Identify which cell holds the provided text, then report its [x, y] central coordinate. 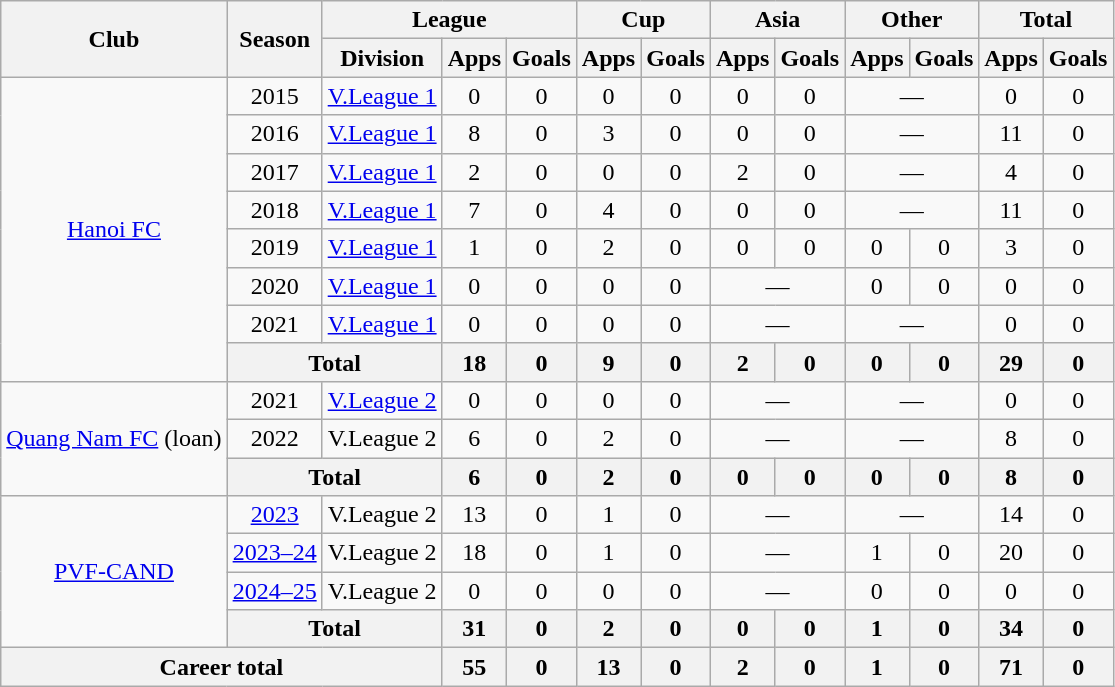
14 [1011, 515]
7 [474, 210]
71 [1011, 667]
2015 [274, 96]
2022 [274, 438]
20 [1011, 553]
31 [474, 629]
Career total [222, 667]
Other [912, 20]
2016 [274, 134]
2020 [274, 286]
Asia [777, 20]
Hanoi FC [114, 229]
Division [382, 58]
Cup [643, 20]
Quang Nam FC (loan) [114, 438]
2023–24 [274, 553]
2017 [274, 172]
2018 [274, 210]
9 [608, 362]
55 [474, 667]
PVF-CAND [114, 572]
Club [114, 39]
29 [1011, 362]
34 [1011, 629]
League [449, 20]
2024–25 [274, 591]
2023 [274, 515]
2019 [274, 248]
Season [274, 39]
